Locate the cell with the specified text and output its [x, y] center coordinate. 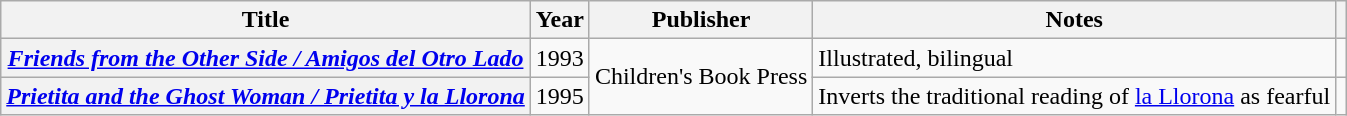
Year [560, 20]
Children's Book Press [700, 77]
Prietita and the Ghost Woman / Prietita y la Llorona [266, 96]
Notes [1074, 20]
1995 [560, 96]
Illustrated, bilingual [1074, 58]
Friends from the Other Side / Amigos del Otro Lado [266, 58]
Publisher [700, 20]
Title [266, 20]
Inverts the traditional reading of la Llorona as fearful [1074, 96]
1993 [560, 58]
